Locate the cell with the specified text and output its [x, y] center coordinate. 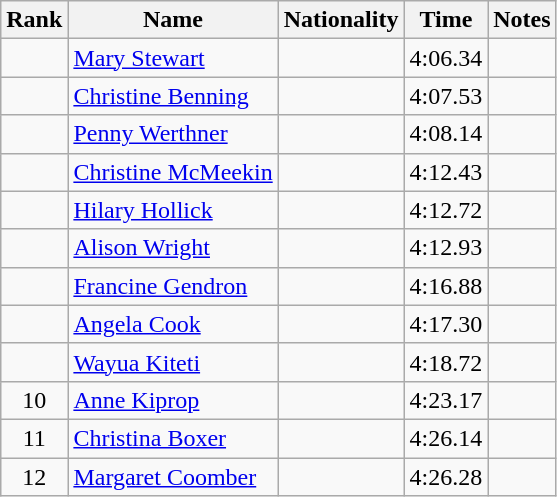
4:07.53 [446, 96]
4:26.28 [446, 477]
4:12.72 [446, 210]
4:18.72 [446, 362]
Christine McMeekin [173, 172]
4:17.30 [446, 324]
Nationality [341, 20]
Mary Stewart [173, 58]
Wayua Kiteti [173, 362]
Hilary Hollick [173, 210]
Christina Boxer [173, 438]
4:12.43 [446, 172]
4:23.17 [446, 400]
10 [34, 400]
4:08.14 [446, 134]
Alison Wright [173, 248]
4:06.34 [446, 58]
Anne Kiprop [173, 400]
Time [446, 20]
12 [34, 477]
4:26.14 [446, 438]
Notes [522, 20]
Name [173, 20]
Margaret Coomber [173, 477]
4:16.88 [446, 286]
Rank [34, 20]
11 [34, 438]
Penny Werthner [173, 134]
Francine Gendron [173, 286]
Angela Cook [173, 324]
Christine Benning [173, 96]
4:12.93 [446, 248]
